Scan for the cell matching the given text and deliver its [X, Y] coordinate at center. 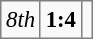
1:4 [60, 20]
8th [21, 20]
